Capture the cell that displays the provided text and extract its [X, Y] central coordinate. 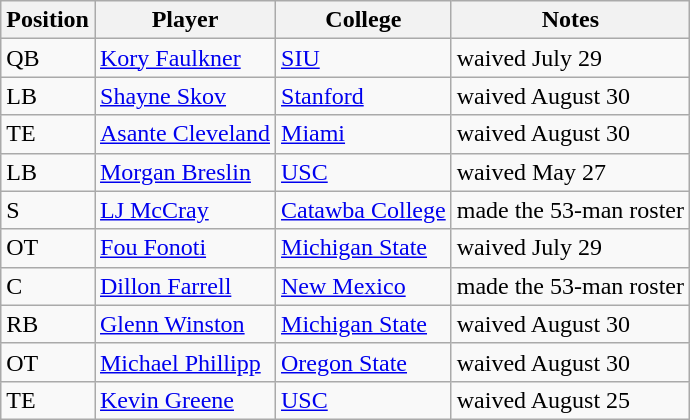
Position [48, 20]
Miami [364, 134]
Stanford [364, 96]
Morgan Breslin [184, 172]
College [364, 20]
Kevin Greene [184, 400]
Kory Faulkner [184, 58]
Glenn Winston [184, 324]
S [48, 210]
QB [48, 58]
Michael Phillipp [184, 362]
waived August 25 [570, 400]
Asante Cleveland [184, 134]
Dillon Farrell [184, 286]
LJ McCray [184, 210]
Oregon State [364, 362]
Fou Fonoti [184, 248]
Notes [570, 20]
SIU [364, 58]
RB [48, 324]
Shayne Skov [184, 96]
Player [184, 20]
Catawba College [364, 210]
New Mexico [364, 286]
C [48, 286]
waived May 27 [570, 172]
